Extract the (X, Y) coordinate from the center of the cell holding the provided text.  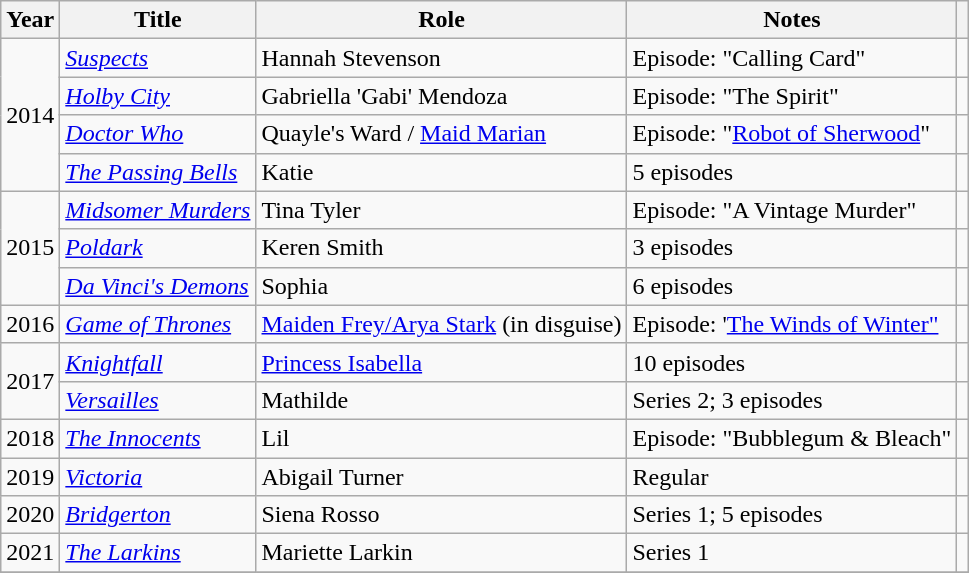
10 episodes (792, 362)
The Larkins (158, 553)
2021 (30, 553)
Episode: "Robot of Sherwood" (792, 134)
Series 1 (792, 553)
Siena Rosso (442, 515)
Bridgerton (158, 515)
Poldark (158, 248)
2019 (30, 477)
Mathilde (442, 400)
2018 (30, 438)
The Passing Bells (158, 172)
Suspects (158, 58)
Year (30, 20)
Title (158, 20)
Victoria (158, 477)
Versailles (158, 400)
Hannah Stevenson (442, 58)
2020 (30, 515)
2014 (30, 115)
Abigail Turner (442, 477)
Mariette Larkin (442, 553)
Keren Smith (442, 248)
Regular (792, 477)
2016 (30, 324)
6 episodes (792, 286)
Tina Tyler (442, 210)
Midsomer Murders (158, 210)
Sophia (442, 286)
Series 1; 5 episodes (792, 515)
Doctor Who (158, 134)
3 episodes (792, 248)
Maiden Frey/Arya Stark (in disguise) (442, 324)
Katie (442, 172)
Lil (442, 438)
Episode: "The Spirit" (792, 96)
Knightfall (158, 362)
Episode: "Bubblegum & Bleach" (792, 438)
Game of Thrones (158, 324)
Episode: "Calling Card" (792, 58)
Gabriella 'Gabi' Mendoza (442, 96)
Da Vinci's Demons (158, 286)
Holby City (158, 96)
2015 (30, 248)
Quayle's Ward / Maid Marian (442, 134)
The Innocents (158, 438)
Role (442, 20)
Episode: 'The Winds of Winter" (792, 324)
5 episodes (792, 172)
2017 (30, 381)
Episode: "A Vintage Murder" (792, 210)
Notes (792, 20)
Series 2; 3 episodes (792, 400)
Princess Isabella (442, 362)
